Output the (X, Y) coordinate of the center of the cell containing the given text.  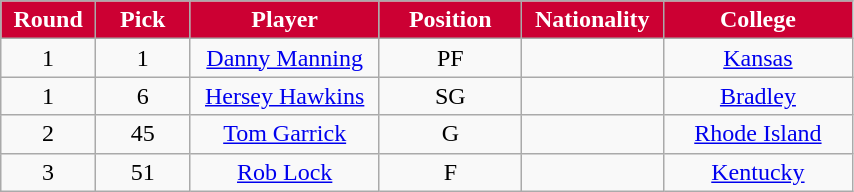
2 (48, 134)
Position (450, 20)
Pick (142, 20)
SG (450, 96)
51 (142, 172)
Bradley (758, 96)
Kentucky (758, 172)
Danny Manning (284, 58)
3 (48, 172)
Kansas (758, 58)
Round (48, 20)
Rob Lock (284, 172)
Hersey Hawkins (284, 96)
PF (450, 58)
Rhode Island (758, 134)
College (758, 20)
Nationality (592, 20)
6 (142, 96)
G (450, 134)
F (450, 172)
Tom Garrick (284, 134)
Player (284, 20)
45 (142, 134)
